Locate the cell with the specified text and output its [X, Y] center coordinate. 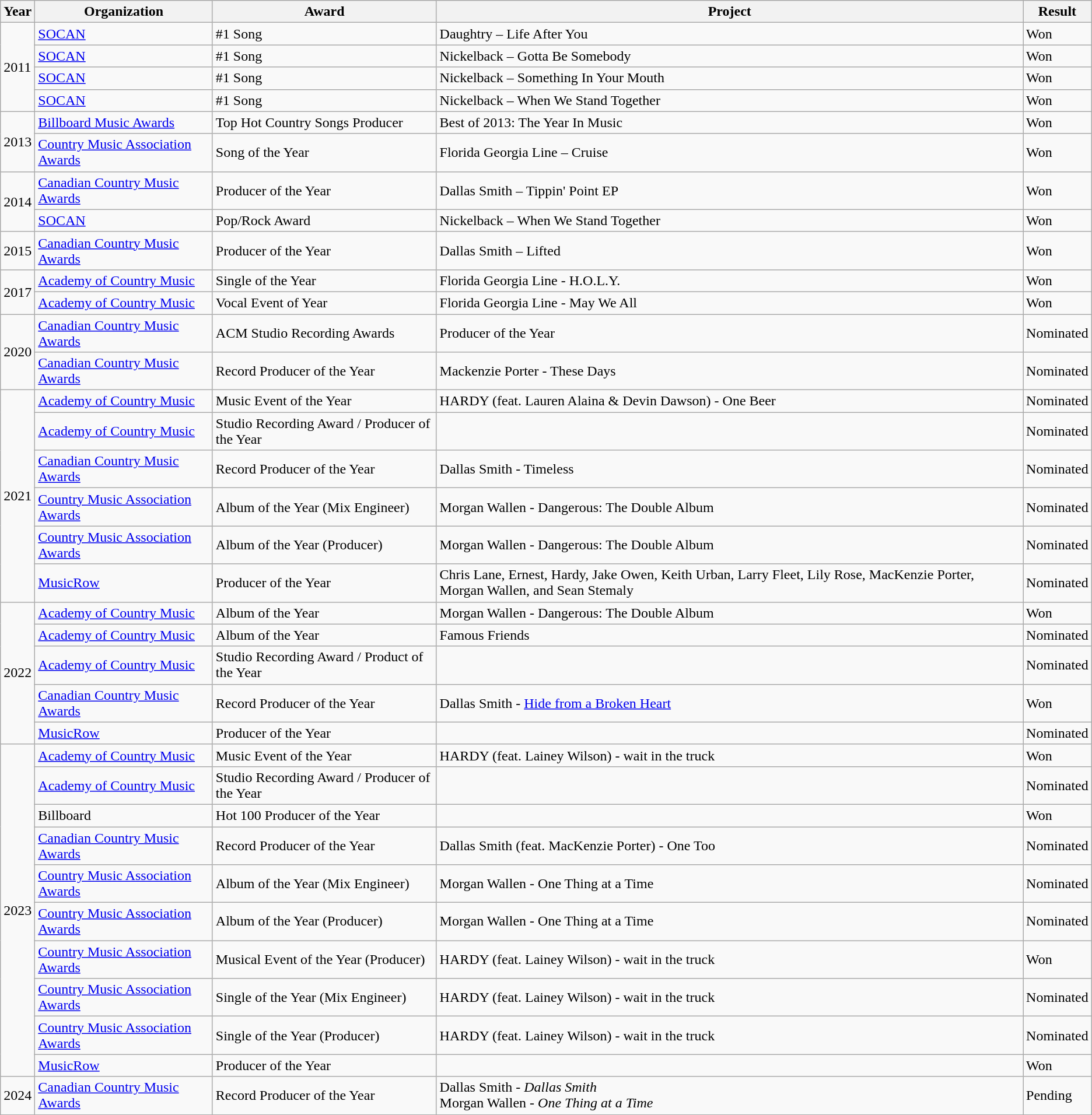
Project [729, 12]
2013 [17, 141]
Hot 100 Producer of the Year [324, 815]
Pop/Rock Award [324, 220]
Result [1058, 12]
2024 [17, 1095]
2017 [17, 292]
2011 [17, 67]
Florida Georgia Line - H.O.L.Y. [729, 280]
HARDY (feat. Lauren Alaina & Devin Dawson) - One Beer [729, 401]
2020 [17, 352]
Award [324, 12]
2021 [17, 496]
Nickelback – Something In Your Mouth [729, 78]
Single of the Year (Mix Engineer) [324, 997]
Song of the Year [324, 153]
Single of the Year [324, 280]
Vocal Event of Year [324, 303]
Best of 2013: The Year In Music [729, 122]
Single of the Year (Producer) [324, 1036]
Studio Recording Award / Product of the Year [324, 665]
Dallas Smith (feat. MacKenzie Porter) - One Too [729, 846]
Chris Lane, Ernest, Hardy, Jake Owen, Keith Urban, Larry Fleet, Lily Rose, MacKenzie Porter, Morgan Wallen, and Sean Stemaly [729, 583]
Mackenzie Porter - These Days [729, 371]
Musical Event of the Year (Producer) [324, 960]
Dallas Smith - Dallas SmithMorgan Wallen - One Thing at a Time [729, 1095]
2015 [17, 251]
Daughtry – Life After You [729, 34]
Billboard Music Awards [124, 122]
2023 [17, 910]
Top Hot Country Songs Producer [324, 122]
ACM Studio Recording Awards [324, 332]
Florida Georgia Line - May We All [729, 303]
Dallas Smith - Timeless [729, 469]
2022 [17, 673]
Famous Friends [729, 635]
2014 [17, 202]
Dallas Smith – Lifted [729, 251]
Dallas Smith - Hide from a Broken Heart [729, 703]
Billboard [124, 815]
Organization [124, 12]
Florida Georgia Line – Cruise [729, 153]
Dallas Smith – Tippin' Point EP [729, 190]
Year [17, 12]
Nickelback – Gotta Be Somebody [729, 56]
Pending [1058, 1095]
